Pinpoint the cell where the given text exists, returning its (x, y) midpoint coordinate. 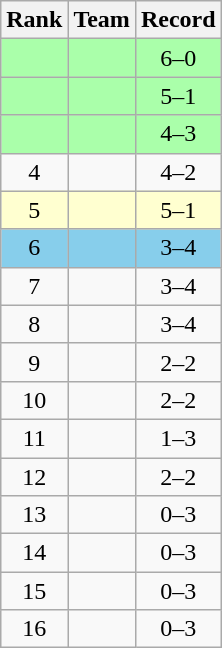
6–0 (178, 58)
6 (34, 248)
14 (34, 553)
5 (34, 210)
9 (34, 362)
Rank (34, 20)
4–2 (178, 172)
10 (34, 400)
13 (34, 515)
8 (34, 324)
15 (34, 591)
7 (34, 286)
Team (102, 20)
1–3 (178, 438)
12 (34, 477)
4 (34, 172)
16 (34, 629)
4–3 (178, 134)
11 (34, 438)
Record (178, 20)
